From the cell containing the given text, extract its center point as (x, y) coordinate. 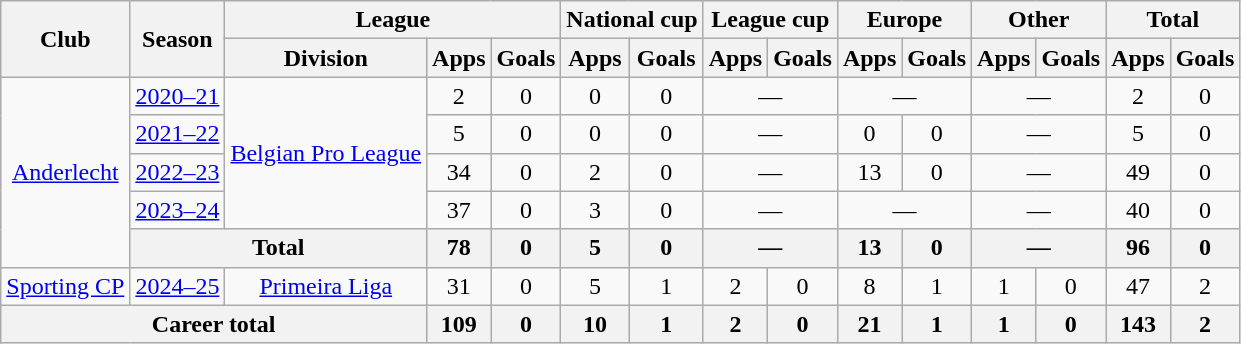
League cup (770, 20)
31 (459, 286)
Career total (214, 324)
47 (1138, 286)
37 (459, 210)
96 (1138, 248)
8 (869, 286)
40 (1138, 210)
34 (459, 172)
Division (326, 58)
Belgian Pro League (326, 153)
2020–21 (178, 96)
21 (869, 324)
2021–22 (178, 134)
49 (1138, 172)
Europe (904, 20)
2022–23 (178, 172)
Anderlecht (66, 172)
2024–25 (178, 286)
109 (459, 324)
National cup (632, 20)
78 (459, 248)
10 (595, 324)
Club (66, 39)
Season (178, 39)
Other (1039, 20)
3 (595, 210)
Primeira Liga (326, 286)
League (393, 20)
Sporting CP (66, 286)
143 (1138, 324)
2023–24 (178, 210)
